Pinpoint the cell where the given text exists, returning its [X, Y] midpoint coordinate. 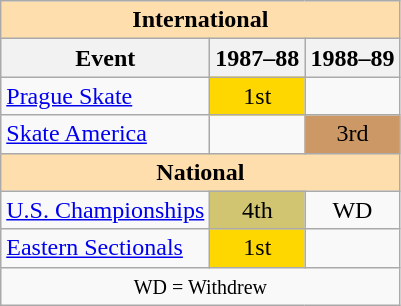
WD [352, 210]
Eastern Sectionals [106, 248]
Skate America [106, 134]
U.S. Championships [106, 210]
1987–88 [258, 58]
WD = Withdrew [200, 286]
3rd [352, 134]
1988–89 [352, 58]
Prague Skate [106, 96]
National [200, 172]
Event [106, 58]
International [200, 20]
4th [258, 210]
